Detect which cell encompasses the target text, then output its [x, y] center coordinate. 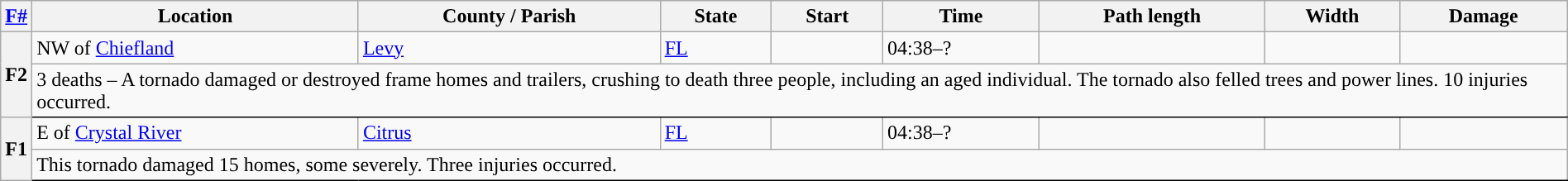
County / Parish [509, 17]
E of Crystal River [195, 133]
F1 [17, 149]
Path length [1151, 17]
Levy [509, 48]
Width [1332, 17]
Time [961, 17]
Location [195, 17]
NW of Chiefland [195, 48]
This tornado damaged 15 homes, some severely. Three injuries occurred. [801, 164]
Start [827, 17]
F# [17, 17]
F2 [17, 74]
Citrus [509, 133]
Damage [1484, 17]
State [716, 17]
